Extract the (x, y) coordinate from the center of the cell holding the provided text.  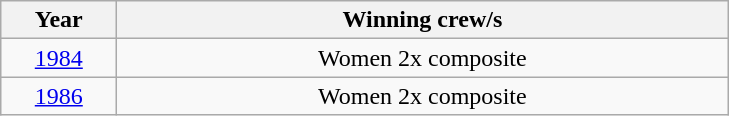
1986 (59, 96)
Winning crew/s (422, 20)
Year (59, 20)
1984 (59, 58)
